Extract the [X, Y] coordinate from the center of the cell holding the provided text.  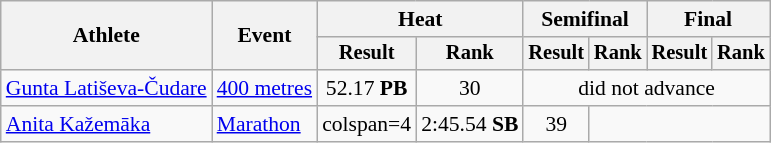
Gunta Latiševa-Čudare [106, 88]
Anita Kažemāka [106, 124]
Final [708, 19]
Heat [420, 19]
Event [264, 36]
30 [470, 88]
400 metres [264, 88]
colspan=4 [366, 124]
39 [556, 124]
Athlete [106, 36]
Semifinal [584, 19]
52.17 PB [366, 88]
2:45.54 SB [470, 124]
Marathon [264, 124]
did not advance [646, 88]
